Find where the given text appears and provide that cell's center as [x, y] coordinate. 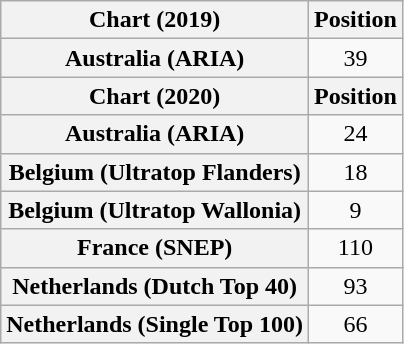
9 [356, 210]
Netherlands (Single Top 100) [155, 324]
Chart (2020) [155, 96]
Belgium (Ultratop Flanders) [155, 172]
Belgium (Ultratop Wallonia) [155, 210]
66 [356, 324]
Netherlands (Dutch Top 40) [155, 286]
Chart (2019) [155, 20]
93 [356, 286]
39 [356, 58]
France (SNEP) [155, 248]
18 [356, 172]
110 [356, 248]
24 [356, 134]
